Locate the cell with the specified text and output its (X, Y) center coordinate. 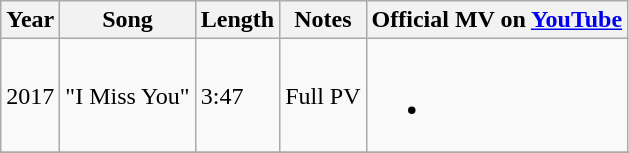
Length (237, 20)
Official MV on YouTube (497, 20)
2017 (30, 96)
Song (128, 20)
3:47 (237, 96)
Full PV (323, 96)
"I Miss You" (128, 96)
Year (30, 20)
Notes (323, 20)
